Extract the (x, y) coordinate from the center of the cell holding the provided text.  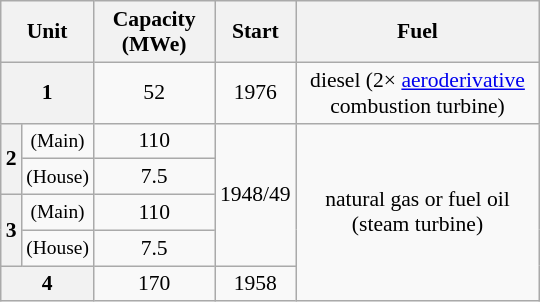
Fuel (418, 32)
1976 (256, 92)
1 (48, 92)
1958 (256, 284)
Unit (48, 32)
2 (12, 158)
170 (154, 284)
52 (154, 92)
3 (12, 230)
4 (48, 284)
1948/49 (256, 194)
natural gas or fuel oil (steam turbine) (418, 212)
Start (256, 32)
diesel (2× aeroderivative combustion turbine) (418, 92)
Capacity (MWe) (154, 32)
